Determine the (X, Y) coordinate at the center of the cell enclosing the given text.  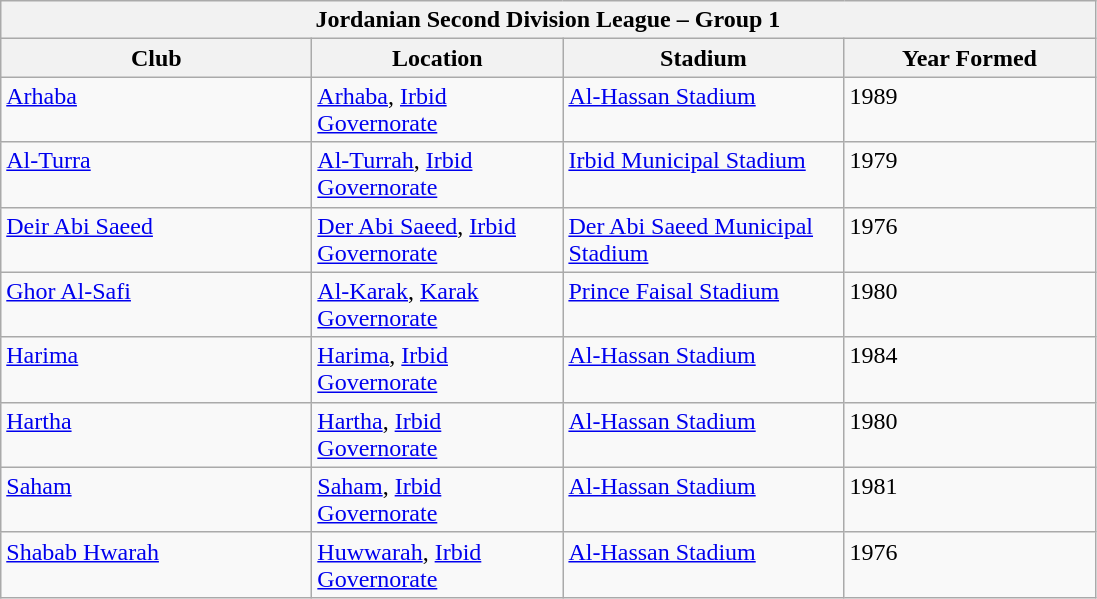
Ghor Al-Safi (156, 304)
Arhaba (156, 110)
Deir Abi Saeed (156, 240)
1989 (970, 110)
Harima (156, 370)
Huwwarah, Irbid Governorate (438, 564)
Club (156, 58)
Irbid Municipal Stadium (704, 174)
1984 (970, 370)
Year Formed (970, 58)
Prince Faisal Stadium (704, 304)
Saham, Irbid Governorate (438, 500)
Hartha (156, 434)
Saham (156, 500)
1979 (970, 174)
Hartha, Irbid Governorate (438, 434)
1981 (970, 500)
Shabab Hwarah (156, 564)
Der Abi Saeed, Irbid Governorate (438, 240)
Stadium (704, 58)
Jordanian Second Division League – Group 1 (548, 20)
Al-Turrah, Irbid Governorate (438, 174)
Harima, Irbid Governorate (438, 370)
Location (438, 58)
Der Abi Saeed Municipal Stadium (704, 240)
Al-Karak, Karak Governorate (438, 304)
Al-Turra (156, 174)
Arhaba, Irbid Governorate (438, 110)
